For the text-containing cell, return its midpoint in (x, y) coordinate format. 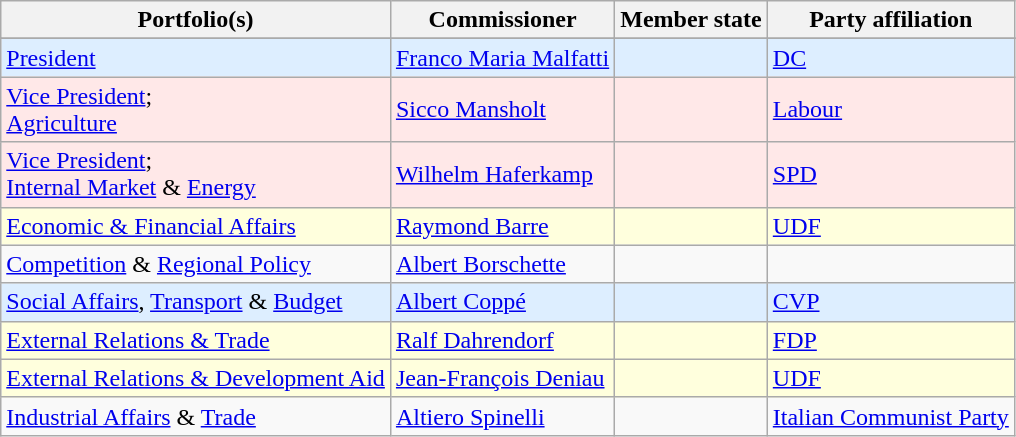
Franco Maria Malfatti (502, 58)
Party affiliation (890, 20)
Social Affairs, Transport & Budget (196, 302)
FDP (890, 340)
Wilhelm Haferkamp (502, 174)
SPD (890, 174)
Portfolio(s) (196, 20)
Albert Coppé (502, 302)
Vice President;Agriculture (196, 110)
President (196, 58)
Altiero Spinelli (502, 416)
Economic & Financial Affairs (196, 226)
Ralf Dahrendorf (502, 340)
Commissioner (502, 20)
Labour (890, 110)
Member state (692, 20)
Industrial Affairs & Trade (196, 416)
Raymond Barre (502, 226)
Competition & Regional Policy (196, 264)
Albert Borschette (502, 264)
CVP (890, 302)
Sicco Mansholt (502, 110)
External Relations & Trade (196, 340)
DC (890, 58)
Vice President;Internal Market & Energy (196, 174)
Italian Communist Party (890, 416)
External Relations & Development Aid (196, 378)
Jean-François Deniau (502, 378)
